Locate the cell with the specified text and output its [x, y] center coordinate. 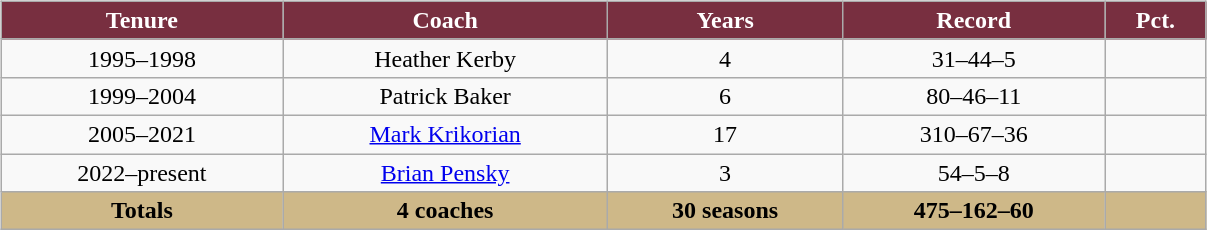
Pct. [1156, 20]
Mark Krikorian [444, 134]
17 [726, 134]
310–67–36 [974, 134]
4 coaches [444, 211]
Patrick Baker [444, 96]
80–46–11 [974, 96]
Heather Kerby [444, 58]
Years [726, 20]
4 [726, 58]
Record [974, 20]
31–44–5 [974, 58]
54–5–8 [974, 173]
30 seasons [726, 211]
Totals [142, 211]
3 [726, 173]
Coach [444, 20]
2005–2021 [142, 134]
475–162–60 [974, 211]
Brian Pensky [444, 173]
1999–2004 [142, 96]
Tenure [142, 20]
6 [726, 96]
2022–present [142, 173]
1995–1998 [142, 58]
